Provide the [x, y] coordinate of the cell's center where the given text is located.  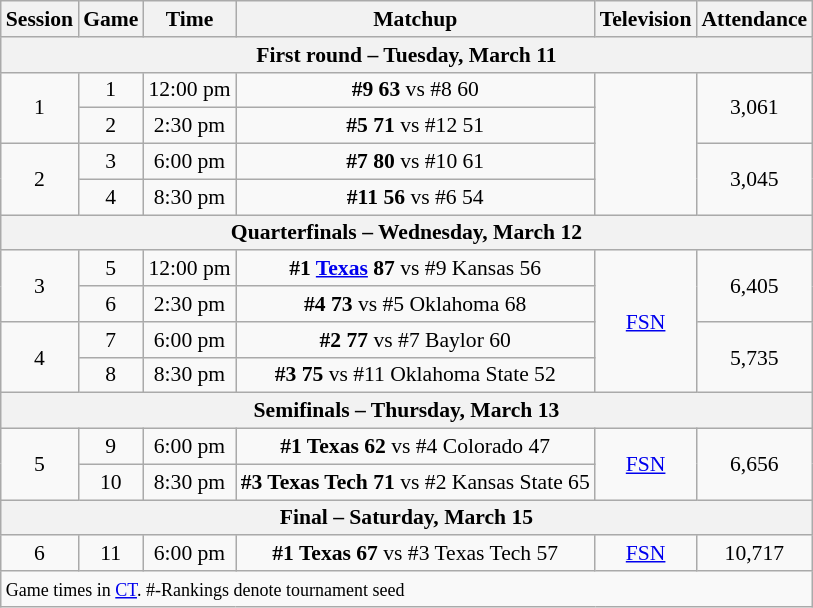
#3 75 vs #11 Oklahoma State 52 [416, 375]
3,061 [754, 108]
#1 Texas 87 vs #9 Kansas 56 [416, 269]
Game [110, 19]
11 [110, 554]
7 [110, 340]
Quarterfinals – Wednesday, March 12 [406, 233]
First round – Tuesday, March 11 [406, 55]
Television [646, 19]
#5 71 vs #12 51 [416, 126]
10 [110, 482]
9 [110, 447]
6,405 [754, 286]
#1 Texas 67 vs #3 Texas Tech 57 [416, 554]
5,735 [754, 358]
#11 56 vs #6 54 [416, 197]
#7 80 vs #10 61 [416, 162]
#9 63 vs #8 60 [416, 90]
Session [40, 19]
Game times in CT. #-Rankings denote tournament seed [406, 589]
8 [110, 375]
Matchup [416, 19]
#2 77 vs #7 Baylor 60 [416, 340]
Semifinals – Thursday, March 13 [406, 411]
#1 Texas 62 vs #4 Colorado 47 [416, 447]
6,656 [754, 464]
10,717 [754, 554]
Final – Saturday, March 15 [406, 518]
#4 73 vs #5 Oklahoma 68 [416, 304]
3,045 [754, 180]
Attendance [754, 19]
#3 Texas Tech 71 vs #2 Kansas State 65 [416, 482]
Time [189, 19]
